Identify which cell holds the provided text, then report its (X, Y) central coordinate. 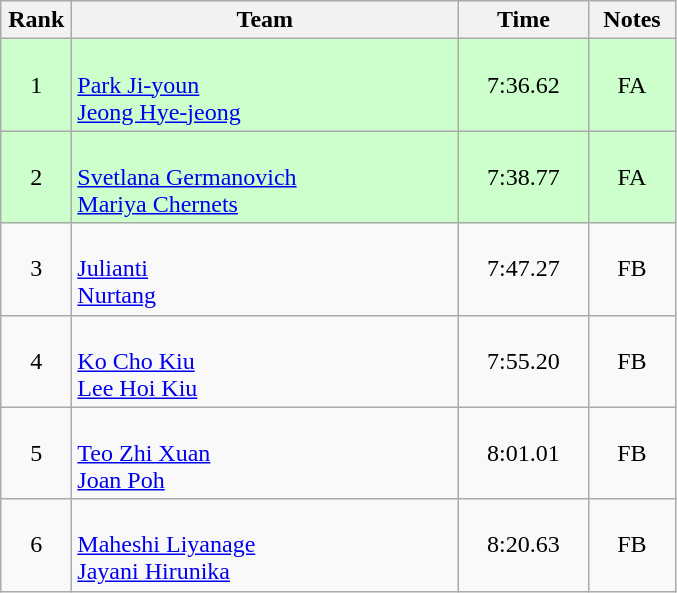
Park Ji-younJeong Hye-jeong (265, 85)
Teo Zhi XuanJoan Poh (265, 453)
4 (36, 361)
Time (524, 20)
8:20.63 (524, 545)
Team (265, 20)
Svetlana GermanovichMariya Chernets (265, 177)
1 (36, 85)
6 (36, 545)
7:36.62 (524, 85)
7:47.27 (524, 269)
Ko Cho KiuLee Hoi Kiu (265, 361)
7:38.77 (524, 177)
8:01.01 (524, 453)
JuliantiNurtang (265, 269)
2 (36, 177)
Notes (632, 20)
Maheshi LiyanageJayani Hirunika (265, 545)
7:55.20 (524, 361)
5 (36, 453)
3 (36, 269)
Rank (36, 20)
